Provide the (x, y) coordinate of the cell's center where the given text is located.  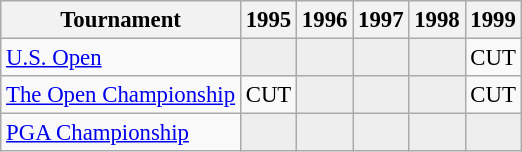
1995 (268, 20)
PGA Championship (121, 133)
The Open Championship (121, 95)
Tournament (121, 20)
1997 (381, 20)
1998 (437, 20)
1999 (493, 20)
U.S. Open (121, 58)
1996 (325, 20)
